Output the [X, Y] coordinate of the center of the cell containing the given text.  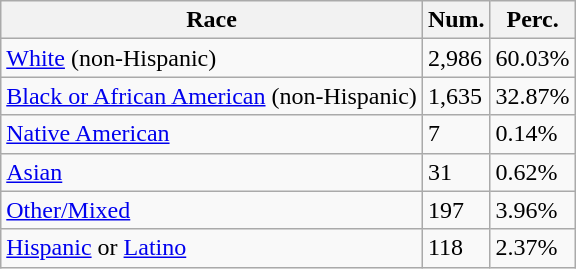
2,986 [456, 58]
White (non-Hispanic) [212, 58]
7 [456, 134]
Num. [456, 20]
Perc. [532, 20]
31 [456, 172]
3.96% [532, 210]
32.87% [532, 96]
197 [456, 210]
118 [456, 248]
Race [212, 20]
0.62% [532, 172]
0.14% [532, 134]
2.37% [532, 248]
Hispanic or Latino [212, 248]
60.03% [532, 58]
Native American [212, 134]
Asian [212, 172]
Other/Mixed [212, 210]
1,635 [456, 96]
Black or African American (non-Hispanic) [212, 96]
